Locate the cell with the specified text and output its (X, Y) center coordinate. 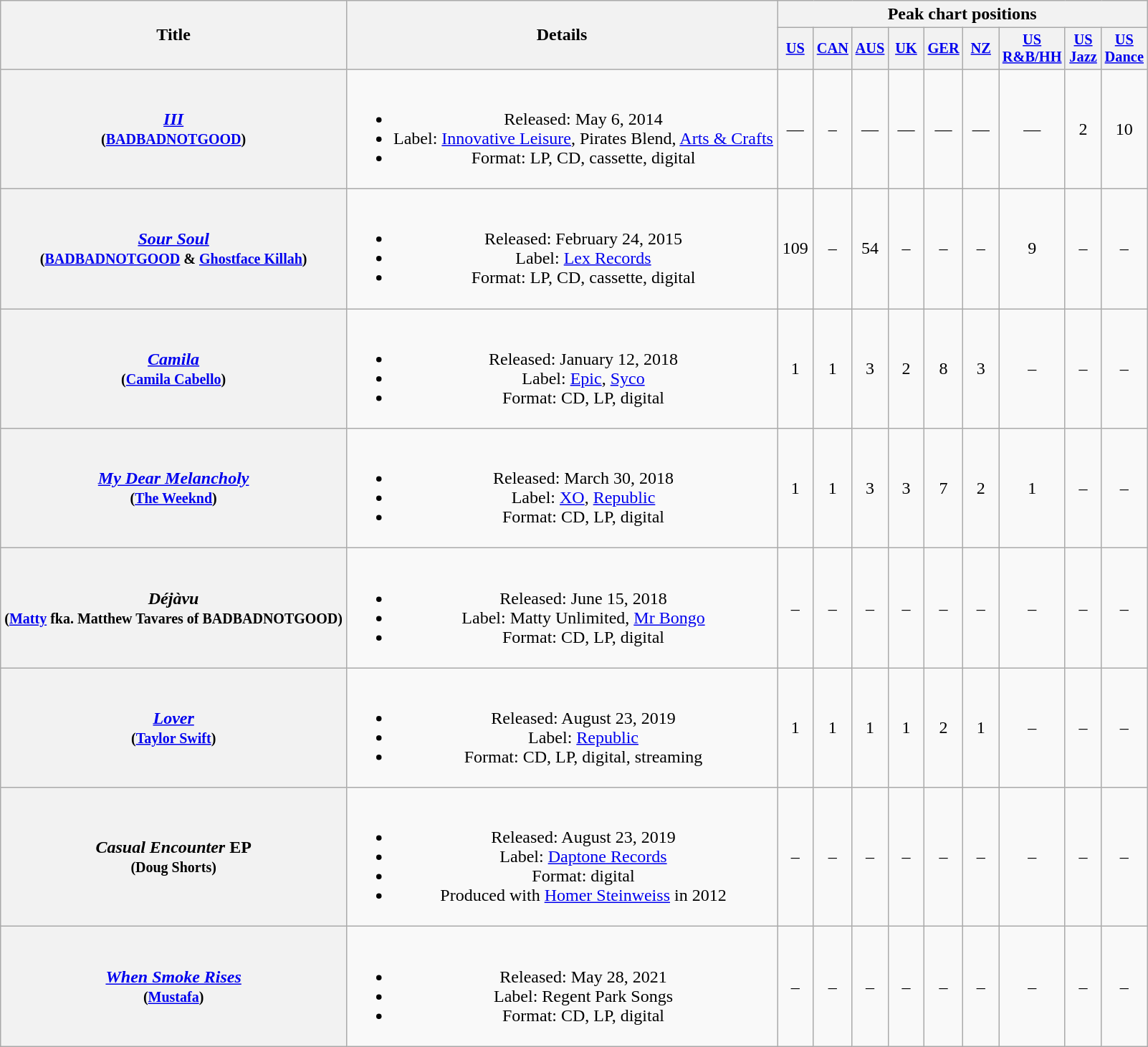
54 (870, 249)
Camila(Camila Cabello) (173, 368)
When Smoke Rises(Mustafa) (173, 986)
Released: August 23, 2019Label: Daptone RecordsFormat: digitalProduced with Homer Steinweiss in 2012 (562, 857)
Sour Soul(BADBADNOTGOOD & Ghostface Killah) (173, 249)
Released: January 12, 2018Label: Epic, SycoFormat: CD, LP, digital (562, 368)
My Dear Melancholy(The Weeknd) (173, 489)
Details (562, 35)
109 (795, 249)
8 (944, 368)
III(BADBADNOTGOOD) (173, 129)
Casual Encounter EP(Doug Shorts) (173, 857)
Déjàvu(Matty fka. Matthew Tavares of BADBADNOTGOOD) (173, 608)
Released: March 30, 2018Label: XO, RepublicFormat: CD, LP, digital (562, 489)
9 (1032, 249)
US R&B/HH (1032, 49)
Released: August 23, 2019Label: RepublicFormat: CD, LP, digital, streaming (562, 728)
AUS (870, 49)
Lover(Taylor Swift) (173, 728)
GER (944, 49)
10 (1124, 129)
Released: June 15, 2018Label: Matty Unlimited, Mr BongoFormat: CD, LP, digital (562, 608)
Peak chart positions (962, 14)
Title (173, 35)
US (795, 49)
Released: May 28, 2021Label: Regent Park SongsFormat: CD, LP, digital (562, 986)
7 (944, 489)
USDance (1124, 49)
CAN (833, 49)
Released: February 24, 2015Label: Lex RecordsFormat: LP, CD, cassette, digital (562, 249)
UK (906, 49)
USJazz (1083, 49)
Released: May 6, 2014Label: Innovative Leisure, Pirates Blend, Arts & CraftsFormat: LP, CD, cassette, digital (562, 129)
NZ (981, 49)
